From the cell containing the given text, extract its center point as (X, Y) coordinate. 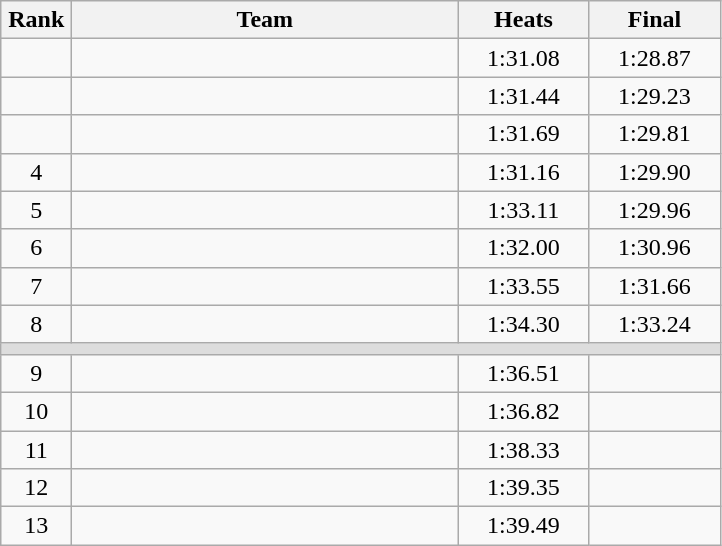
1:29.96 (654, 210)
10 (36, 411)
1:36.51 (524, 373)
4 (36, 172)
1:31.66 (654, 286)
Team (265, 20)
1:39.49 (524, 526)
Final (654, 20)
1:33.24 (654, 324)
1:29.81 (654, 134)
1:33.11 (524, 210)
1:29.90 (654, 172)
13 (36, 526)
1:28.87 (654, 58)
12 (36, 488)
Rank (36, 20)
7 (36, 286)
Heats (524, 20)
6 (36, 248)
1:32.00 (524, 248)
9 (36, 373)
8 (36, 324)
1:30.96 (654, 248)
1:34.30 (524, 324)
1:31.44 (524, 96)
1:31.16 (524, 172)
5 (36, 210)
1:39.35 (524, 488)
1:31.08 (524, 58)
11 (36, 449)
1:36.82 (524, 411)
1:31.69 (524, 134)
1:29.23 (654, 96)
1:38.33 (524, 449)
1:33.55 (524, 286)
